Determine the [X, Y] coordinate at the center of the cell enclosing the given text.  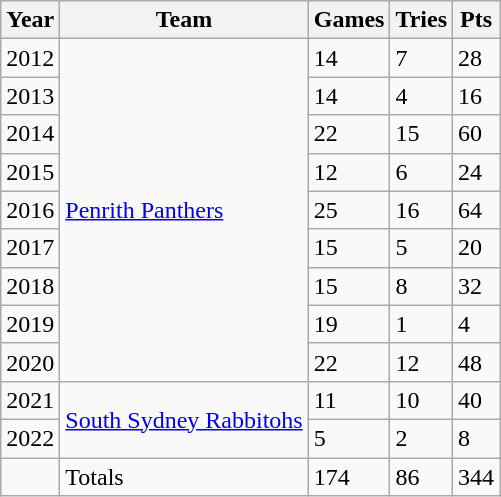
2015 [30, 172]
48 [476, 362]
2018 [30, 286]
Tries [422, 20]
Year [30, 20]
24 [476, 172]
10 [422, 400]
174 [349, 477]
11 [349, 400]
344 [476, 477]
2013 [30, 96]
2017 [30, 248]
7 [422, 58]
1 [422, 324]
60 [476, 134]
64 [476, 210]
Totals [184, 477]
32 [476, 286]
2022 [30, 438]
Team [184, 20]
Games [349, 20]
2021 [30, 400]
19 [349, 324]
2 [422, 438]
2016 [30, 210]
40 [476, 400]
South Sydney Rabbitohs [184, 419]
28 [476, 58]
25 [349, 210]
2012 [30, 58]
2014 [30, 134]
20 [476, 248]
2020 [30, 362]
Penrith Panthers [184, 210]
6 [422, 172]
86 [422, 477]
Pts [476, 20]
2019 [30, 324]
